Identify which cell holds the provided text, then report its (X, Y) central coordinate. 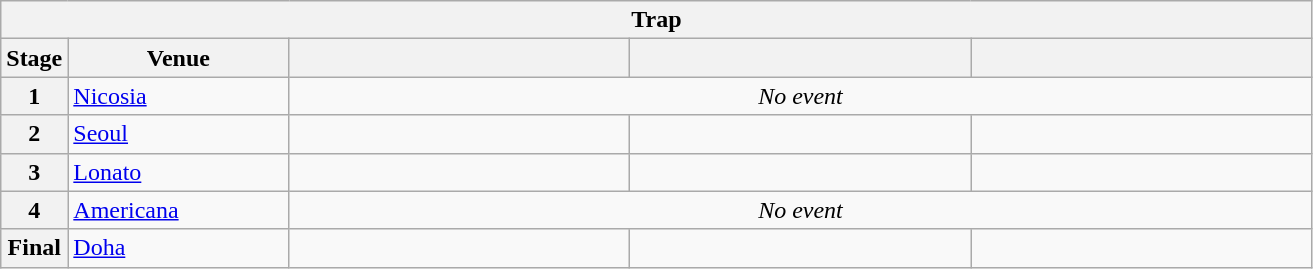
Lonato (178, 172)
Doha (178, 248)
4 (34, 210)
Trap (656, 20)
Seoul (178, 134)
3 (34, 172)
Final (34, 248)
2 (34, 134)
Stage (34, 58)
Nicosia (178, 96)
Venue (178, 58)
Americana (178, 210)
1 (34, 96)
